Search for the cell housing the specified text and yield its (X, Y) center coordinate. 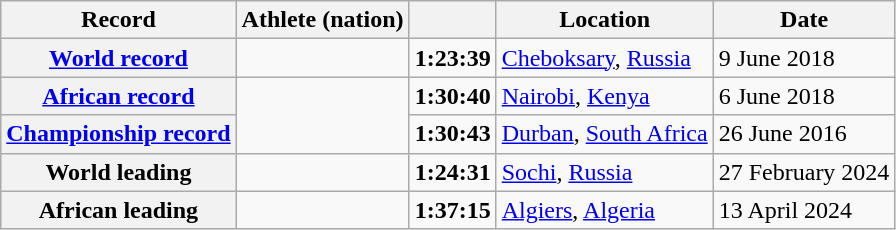
Nairobi, Kenya (604, 96)
African leading (118, 210)
World leading (118, 172)
Algiers, Algeria (604, 210)
1:24:31 (452, 172)
Cheboksary, Russia (604, 58)
27 February 2024 (804, 172)
Date (804, 20)
Location (604, 20)
1:23:39 (452, 58)
Athlete (nation) (322, 20)
Championship record (118, 134)
World record (118, 58)
1:30:40 (452, 96)
9 June 2018 (804, 58)
26 June 2016 (804, 134)
1:37:15 (452, 210)
Record (118, 20)
1:30:43 (452, 134)
6 June 2018 (804, 96)
Durban, South Africa (604, 134)
Sochi, Russia (604, 172)
13 April 2024 (804, 210)
African record (118, 96)
